Find where the given text appears and provide that cell's center as (X, Y) coordinate. 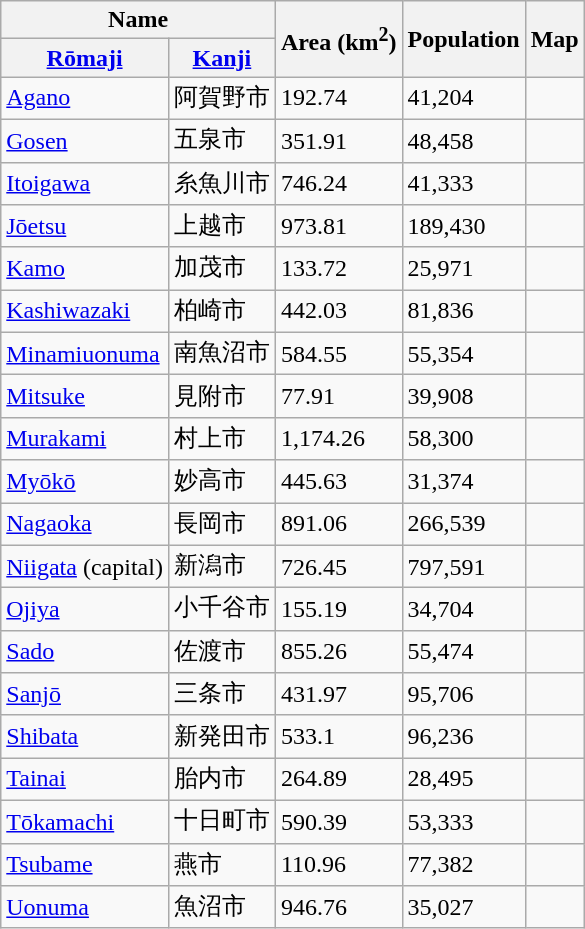
266,539 (464, 524)
35,027 (464, 908)
南魚沼市 (222, 354)
柏崎市 (222, 312)
妙高市 (222, 482)
見附市 (222, 396)
48,458 (464, 140)
77.91 (338, 396)
155.19 (338, 610)
Sanjō (85, 694)
192.74 (338, 98)
Sado (85, 652)
39,908 (464, 396)
Itoigawa (85, 184)
佐渡市 (222, 652)
Mitsuke (85, 396)
Kashiwazaki (85, 312)
Tainai (85, 780)
31,374 (464, 482)
Area (km2) (338, 39)
上越市 (222, 226)
590.39 (338, 822)
Uonuma (85, 908)
Kanji (222, 58)
41,333 (464, 184)
燕市 (222, 864)
Nagaoka (85, 524)
133.72 (338, 268)
891.06 (338, 524)
Agano (85, 98)
855.26 (338, 652)
三条市 (222, 694)
胎内市 (222, 780)
小千谷市 (222, 610)
533.1 (338, 736)
973.81 (338, 226)
Jōetsu (85, 226)
95,706 (464, 694)
58,300 (464, 438)
55,474 (464, 652)
十日町市 (222, 822)
445.63 (338, 482)
糸魚川市 (222, 184)
Name (138, 20)
長岡市 (222, 524)
加茂市 (222, 268)
726.45 (338, 566)
797,591 (464, 566)
584.55 (338, 354)
81,836 (464, 312)
Tōkamachi (85, 822)
25,971 (464, 268)
新潟市 (222, 566)
五泉市 (222, 140)
189,430 (464, 226)
Gosen (85, 140)
村上市 (222, 438)
Tsubame (85, 864)
Minamiuonuma (85, 354)
746.24 (338, 184)
53,333 (464, 822)
1,174.26 (338, 438)
新発田市 (222, 736)
28,495 (464, 780)
Myōkō (85, 482)
442.03 (338, 312)
Shibata (85, 736)
77,382 (464, 864)
351.91 (338, 140)
431.97 (338, 694)
Kamo (85, 268)
264.89 (338, 780)
Murakami (85, 438)
阿賀野市 (222, 98)
Map (554, 39)
Population (464, 39)
946.76 (338, 908)
Niigata (capital) (85, 566)
Rōmaji (85, 58)
魚沼市 (222, 908)
41,204 (464, 98)
96,236 (464, 736)
110.96 (338, 864)
Ojiya (85, 610)
55,354 (464, 354)
34,704 (464, 610)
